Return the [X, Y] coordinate for the center point of the cell that contains the specified text.  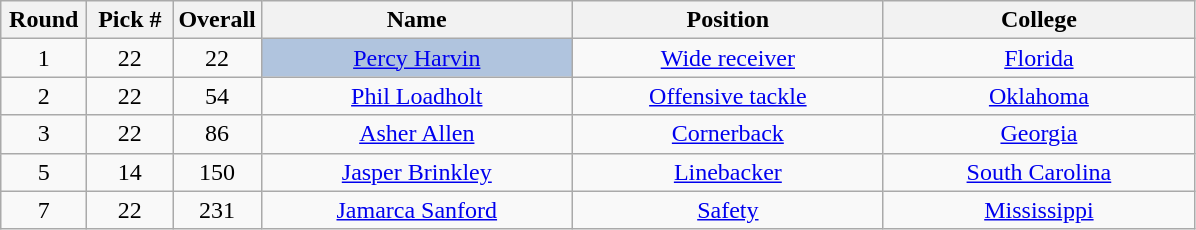
Wide receiver [728, 58]
Jasper Brinkley [416, 172]
College [1038, 20]
South Carolina [1038, 172]
Position [728, 20]
Mississippi [1038, 210]
Florida [1038, 58]
14 [130, 172]
Jamarca Sanford [416, 210]
Linebacker [728, 172]
Offensive tackle [728, 96]
86 [217, 134]
150 [217, 172]
Percy Harvin [416, 58]
Pick # [130, 20]
Oklahoma [1038, 96]
2 [44, 96]
Cornerback [728, 134]
231 [217, 210]
1 [44, 58]
Name [416, 20]
Asher Allen [416, 134]
Round [44, 20]
54 [217, 96]
Overall [217, 20]
Georgia [1038, 134]
7 [44, 210]
Safety [728, 210]
3 [44, 134]
Phil Loadholt [416, 96]
5 [44, 172]
